For the text-containing cell, return its midpoint in (x, y) coordinate format. 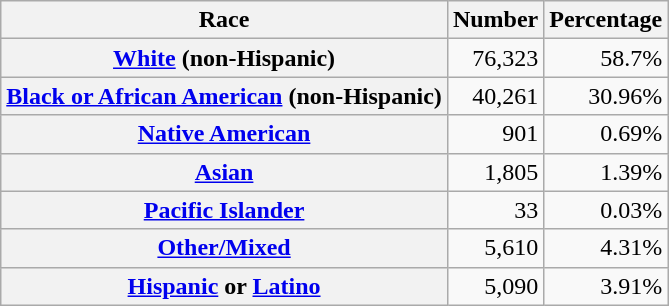
5,090 (495, 286)
Native American (224, 134)
Other/Mixed (224, 248)
Number (495, 20)
Hispanic or Latino (224, 286)
58.7% (606, 58)
901 (495, 134)
1.39% (606, 172)
5,610 (495, 248)
Pacific Islander (224, 210)
Race (224, 20)
Percentage (606, 20)
33 (495, 210)
White (non-Hispanic) (224, 58)
76,323 (495, 58)
Asian (224, 172)
0.03% (606, 210)
4.31% (606, 248)
0.69% (606, 134)
40,261 (495, 96)
1,805 (495, 172)
30.96% (606, 96)
3.91% (606, 286)
Black or African American (non-Hispanic) (224, 96)
